Find where the given text appears and provide that cell's center as [X, Y] coordinate. 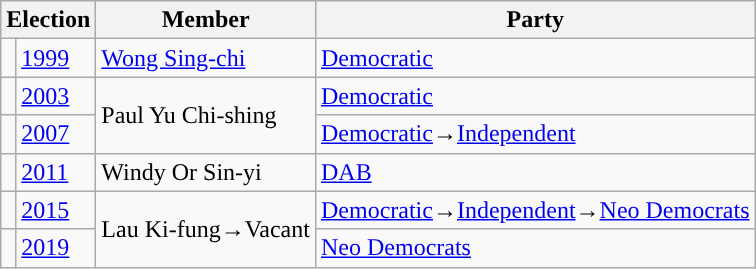
Neo Democrats [535, 248]
2015 [56, 210]
Election [48, 20]
DAB [535, 172]
2007 [56, 134]
Paul Yu Chi-shing [206, 115]
Wong Sing-chi [206, 58]
2019 [56, 248]
1999 [56, 58]
2011 [56, 172]
Party [535, 20]
Democratic→Independent [535, 134]
2003 [56, 96]
Lau Ki-fung→Vacant [206, 229]
Democratic→Independent→Neo Democrats [535, 210]
Windy Or Sin-yi [206, 172]
Member [206, 20]
